Output the (x, y) coordinate of the center of the cell containing the given text.  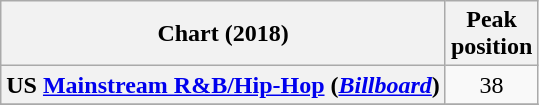
38 (491, 85)
Chart (2018) (224, 34)
Peakposition (491, 34)
US Mainstream R&B/Hip-Hop (Billboard) (224, 85)
